Output the [x, y] coordinate of the center of the cell containing the given text.  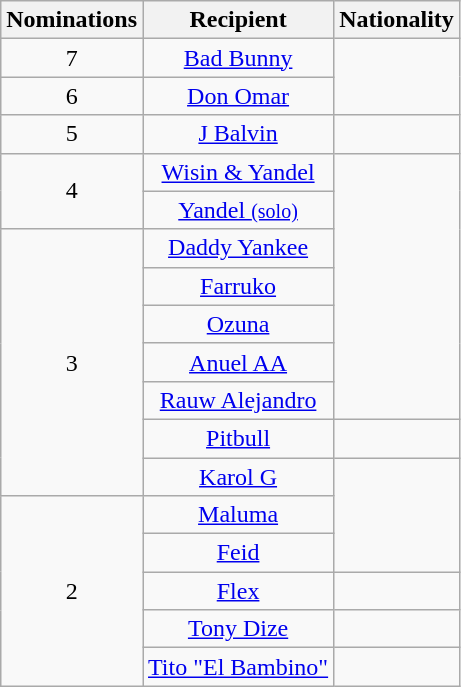
Wisin & Yandel [238, 172]
Maluma [238, 515]
Yandel (solo) [238, 210]
Nominations [72, 20]
7 [72, 58]
4 [72, 191]
Flex [238, 591]
Ozuna [238, 324]
J Balvin [238, 134]
Don Omar [238, 96]
Tony Dize [238, 629]
3 [72, 362]
Pitbull [238, 438]
Recipient [238, 20]
Rauw Alejandro [238, 400]
5 [72, 134]
Karol G [238, 477]
Farruko [238, 286]
Daddy Yankee [238, 248]
Nationality [397, 20]
Anuel AA [238, 362]
Feid [238, 553]
6 [72, 96]
2 [72, 591]
Bad Bunny [238, 58]
Tito "El Bambino" [238, 667]
